Scan for the cell matching the given text and deliver its (X, Y) coordinate at center. 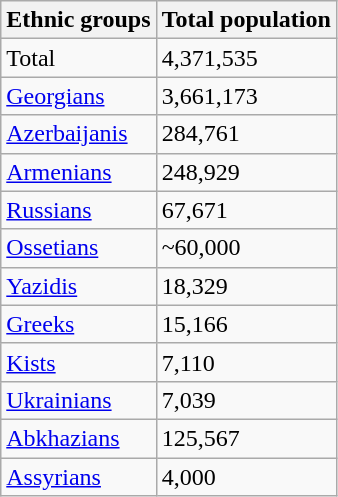
Ethnic groups (78, 20)
Kists (78, 362)
4,371,535 (246, 58)
Assyrians (78, 477)
Abkhazians (78, 438)
Greeks (78, 324)
Armenians (78, 172)
18,329 (246, 286)
~60,000 (246, 248)
248,929 (246, 172)
7,039 (246, 400)
Ossetians (78, 248)
Yazidis (78, 286)
Georgians (78, 96)
Azerbaijanis (78, 134)
7,110 (246, 362)
Russians (78, 210)
Ukrainians (78, 400)
Total population (246, 20)
4,000 (246, 477)
67,671 (246, 210)
15,166 (246, 324)
3,661,173 (246, 96)
Total (78, 58)
284,761 (246, 134)
125,567 (246, 438)
